Output the [x, y] coordinate of the center of the cell containing the given text.  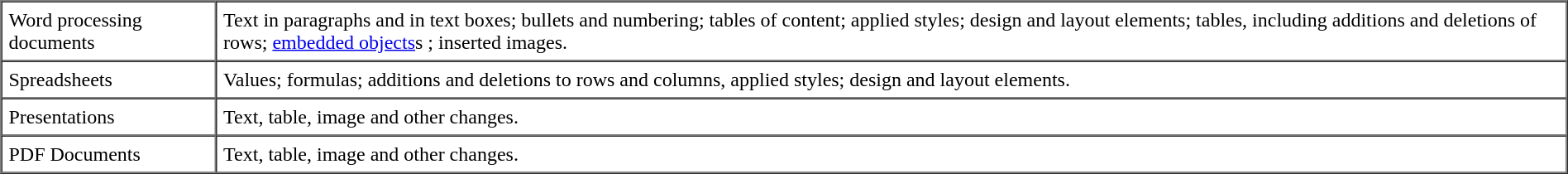
Presentations [109, 116]
Word processing documents [109, 31]
Spreadsheets [109, 80]
Values; formulas; additions and deletions to rows and columns, applied styles; design and layout elements. [892, 80]
PDF Documents [109, 154]
